From the cell containing the given text, extract its center point as [x, y] coordinate. 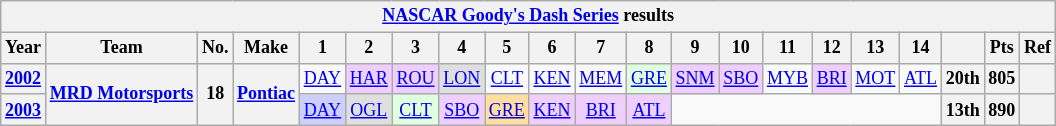
MEM [601, 78]
Pts [1002, 48]
13th [962, 110]
9 [695, 48]
Team [121, 48]
2002 [24, 78]
MOT [876, 78]
805 [1002, 78]
1 [322, 48]
Ref [1038, 48]
OGL [368, 110]
MYB [788, 78]
11 [788, 48]
6 [552, 48]
Make [266, 48]
SNM [695, 78]
14 [921, 48]
10 [741, 48]
4 [462, 48]
LON [462, 78]
13 [876, 48]
NASCAR Goody's Dash Series results [528, 16]
HAR [368, 78]
12 [832, 48]
20th [962, 78]
2 [368, 48]
18 [216, 94]
No. [216, 48]
ROU [416, 78]
2003 [24, 110]
7 [601, 48]
890 [1002, 110]
MRD Motorsports [121, 94]
Pontiac [266, 94]
8 [650, 48]
5 [508, 48]
Year [24, 48]
3 [416, 48]
